Determine the [x, y] coordinate at the center of the cell enclosing the given text.  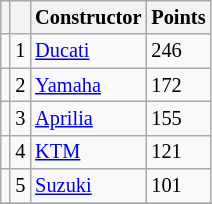
1 [20, 51]
Constructor [88, 17]
KTM [88, 152]
246 [178, 51]
Points [178, 17]
155 [178, 118]
3 [20, 118]
Yamaha [88, 85]
Ducati [88, 51]
172 [178, 85]
101 [178, 186]
4 [20, 152]
121 [178, 152]
5 [20, 186]
2 [20, 85]
Aprilia [88, 118]
Suzuki [88, 186]
